Return the (x, y) coordinate for the center point of the cell that contains the specified text.  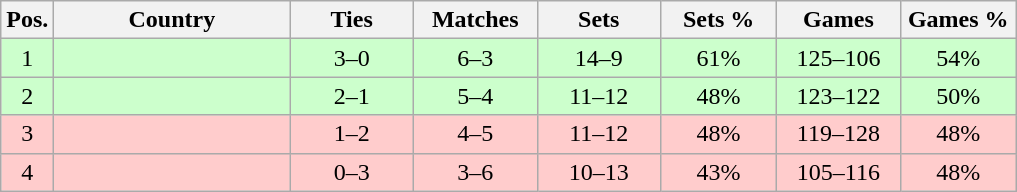
3–0 (352, 58)
4–5 (475, 134)
Country (172, 20)
Games (839, 20)
123–122 (839, 96)
54% (958, 58)
50% (958, 96)
Pos. (28, 20)
105–116 (839, 172)
1 (28, 58)
4 (28, 172)
14–9 (599, 58)
3–6 (475, 172)
Sets (599, 20)
5–4 (475, 96)
3 (28, 134)
2–1 (352, 96)
43% (719, 172)
Sets % (719, 20)
0–3 (352, 172)
Ties (352, 20)
10–13 (599, 172)
6–3 (475, 58)
61% (719, 58)
119–128 (839, 134)
Games % (958, 20)
Matches (475, 20)
125–106 (839, 58)
2 (28, 96)
1–2 (352, 134)
